Extract the (X, Y) coordinate from the center of the cell holding the provided text.  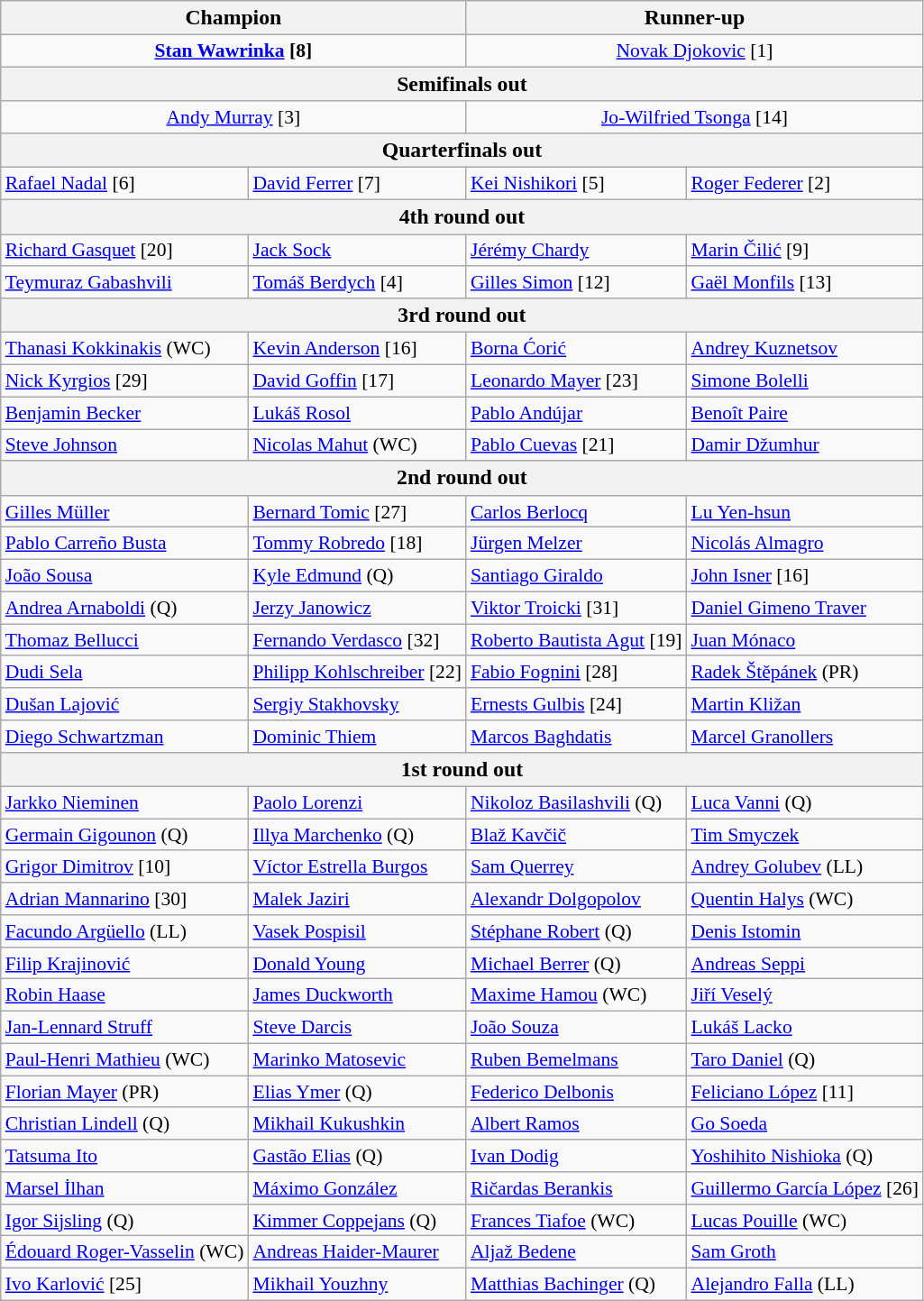
Gastão Elias (Q) (357, 1156)
Steve Johnson (124, 445)
Go Soeda (805, 1124)
Donald Young (357, 964)
Aljaž Bedene (577, 1252)
Marcel Granollers (805, 737)
Marin Čilić [9] (805, 251)
Martin Kližan (805, 704)
Ivan Dodig (577, 1156)
Denis Istomin (805, 931)
Lukáš Rosol (357, 413)
Andrey Kuznetsov (805, 349)
Marinko Matosevic (357, 1060)
Nikoloz Basilashvili (Q) (577, 803)
Sergiy Stakhovsky (357, 704)
Édouard Roger-Vasselin (WC) (124, 1252)
Ivo Karlović [25] (124, 1285)
Jo-Wilfried Tsonga [14] (694, 118)
Lucas Pouille (WC) (805, 1221)
Bernard Tomic [27] (357, 512)
Malek Jaziri (357, 899)
Jérémy Chardy (577, 251)
Novak Djokovic [1] (694, 51)
Marcos Baghdatis (577, 737)
2nd round out (462, 479)
Ričardas Berankis (577, 1188)
Alejandro Falla (LL) (805, 1285)
Adrian Mannarino [30] (124, 899)
Guillermo García López [26] (805, 1188)
Kevin Anderson [16] (357, 349)
Quentin Halys (WC) (805, 899)
Germain Gigounon (Q) (124, 835)
Sam Querrey (577, 867)
Nick Kyrgios [29] (124, 381)
Nicolas Mahut (WC) (357, 445)
Elias Ymer (Q) (357, 1092)
Kimmer Coppejans (Q) (357, 1221)
Dušan Lajović (124, 704)
João Sousa (124, 576)
Kyle Edmund (Q) (357, 576)
Feliciano López [11] (805, 1092)
Florian Mayer (PR) (124, 1092)
Fernando Verdasco [32] (357, 640)
Juan Mónaco (805, 640)
Frances Tiafoe (WC) (577, 1221)
Luca Vanni (Q) (805, 803)
Benjamin Becker (124, 413)
Gilles Müller (124, 512)
Jack Sock (357, 251)
Paolo Lorenzi (357, 803)
Steve Darcis (357, 1028)
Blaž Kavčič (577, 835)
Robin Haase (124, 995)
Grigor Dimitrov [10] (124, 867)
Stéphane Robert (Q) (577, 931)
1st round out (462, 770)
Federico Delbonis (577, 1092)
Semifinals out (462, 85)
Tomáš Berdych [4] (357, 283)
Igor Sijsling (Q) (124, 1221)
Máximo González (357, 1188)
Ernests Gulbis [24] (577, 704)
Daniel Gimeno Traver (805, 608)
Stan Wawrinka [8] (233, 51)
Jerzy Janowicz (357, 608)
Michael Berrer (Q) (577, 964)
Víctor Estrella Burgos (357, 867)
Filip Krajinović (124, 964)
David Ferrer [7] (357, 184)
Andreas Haider-Maurer (357, 1252)
Gaël Monfils [13] (805, 283)
Richard Gasquet [20] (124, 251)
Yoshihito Nishioka (Q) (805, 1156)
Tatsuma Ito (124, 1156)
Roberto Bautista Agut [19] (577, 640)
Viktor Troicki [31] (577, 608)
Vasek Pospisil (357, 931)
Maxime Hamou (WC) (577, 995)
Borna Ćorić (577, 349)
Nicolás Almagro (805, 544)
Gilles Simon [12] (577, 283)
Mikhail Youzhny (357, 1285)
Andrea Arnaboldi (Q) (124, 608)
Albert Ramos (577, 1124)
Ruben Bemelmans (577, 1060)
Thanasi Kokkinakis (WC) (124, 349)
Philipp Kohlschreiber [22] (357, 673)
Sam Groth (805, 1252)
Christian Lindell (Q) (124, 1124)
Rafael Nadal [6] (124, 184)
Kei Nishikori [5] (577, 184)
Paul-Henri Mathieu (WC) (124, 1060)
Lukáš Lacko (805, 1028)
Roger Federer [2] (805, 184)
Champion (233, 18)
Santiago Giraldo (577, 576)
Andreas Seppi (805, 964)
Facundo Argüello (LL) (124, 931)
Simone Bolelli (805, 381)
Radek Štěpánek (PR) (805, 673)
3rd round out (462, 316)
Dominic Thiem (357, 737)
Mikhail Kukushkin (357, 1124)
4th round out (462, 217)
Taro Daniel (Q) (805, 1060)
Pablo Cuevas [21] (577, 445)
Jiří Veselý (805, 995)
Andrey Golubev (LL) (805, 867)
Andy Murray [3] (233, 118)
Benoît Paire (805, 413)
Diego Schwartzman (124, 737)
Thomaz Bellucci (124, 640)
Runner-up (694, 18)
Leonardo Mayer [23] (577, 381)
Jürgen Melzer (577, 544)
David Goffin [17] (357, 381)
Fabio Fognini [28] (577, 673)
João Souza (577, 1028)
Pablo Andújar (577, 413)
Alexandr Dolgopolov (577, 899)
James Duckworth (357, 995)
Lu Yen-hsun (805, 512)
Marsel İlhan (124, 1188)
Dudi Sela (124, 673)
Teymuraz Gabashvili (124, 283)
Matthias Bachinger (Q) (577, 1285)
Jan-Lennard Struff (124, 1028)
Tommy Robredo [18] (357, 544)
Quarterfinals out (462, 151)
Pablo Carreño Busta (124, 544)
Damir Džumhur (805, 445)
Jarkko Nieminen (124, 803)
John Isner [16] (805, 576)
Carlos Berlocq (577, 512)
Tim Smyczek (805, 835)
Illya Marchenko (Q) (357, 835)
